Return (X, Y) of the center of cell containing provided text 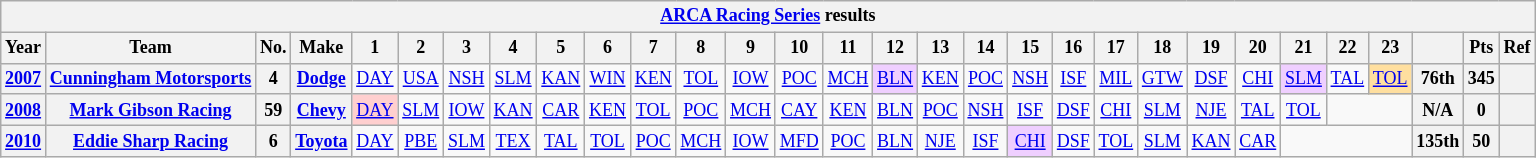
7 (653, 48)
135th (1438, 140)
2 (421, 48)
0 (1482, 110)
13 (940, 48)
23 (1390, 48)
2007 (24, 78)
18 (1163, 48)
Year (24, 48)
MFD (799, 140)
50 (1482, 140)
12 (896, 48)
8 (701, 48)
Dodge (322, 78)
No. (274, 48)
2008 (24, 110)
N/A (1438, 110)
ARCA Racing Series results (768, 16)
MIL (1116, 78)
59 (274, 110)
10 (799, 48)
Team (150, 48)
USA (421, 78)
2010 (24, 140)
21 (1304, 48)
15 (1030, 48)
Cunningham Motorsports (150, 78)
WIN (608, 78)
Eddie Sharp Racing (150, 140)
16 (1073, 48)
Ref (1517, 48)
5 (561, 48)
Make (322, 48)
GTW (1163, 78)
1 (375, 48)
14 (986, 48)
11 (848, 48)
Pts (1482, 48)
19 (1211, 48)
Mark Gibson Racing (150, 110)
22 (1347, 48)
76th (1438, 78)
3 (467, 48)
Chevy (322, 110)
20 (1258, 48)
345 (1482, 78)
TEX (513, 140)
PBE (421, 140)
CAY (799, 110)
9 (751, 48)
Toyota (322, 140)
17 (1116, 48)
